Return the [X, Y] coordinate for the center point of the cell that contains the specified text.  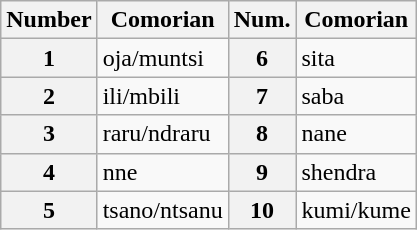
sita [356, 58]
5 [49, 210]
saba [356, 96]
kumi/kume [356, 210]
Num. [262, 20]
raru/ndraru [162, 134]
2 [49, 96]
6 [262, 58]
Number [49, 20]
nane [356, 134]
ili/mbili [162, 96]
tsano/ntsanu [162, 210]
9 [262, 172]
oja/muntsi [162, 58]
4 [49, 172]
8 [262, 134]
7 [262, 96]
1 [49, 58]
nne [162, 172]
shendra [356, 172]
3 [49, 134]
10 [262, 210]
